Provide the (X, Y) coordinate of the cell's center where the given text is located.  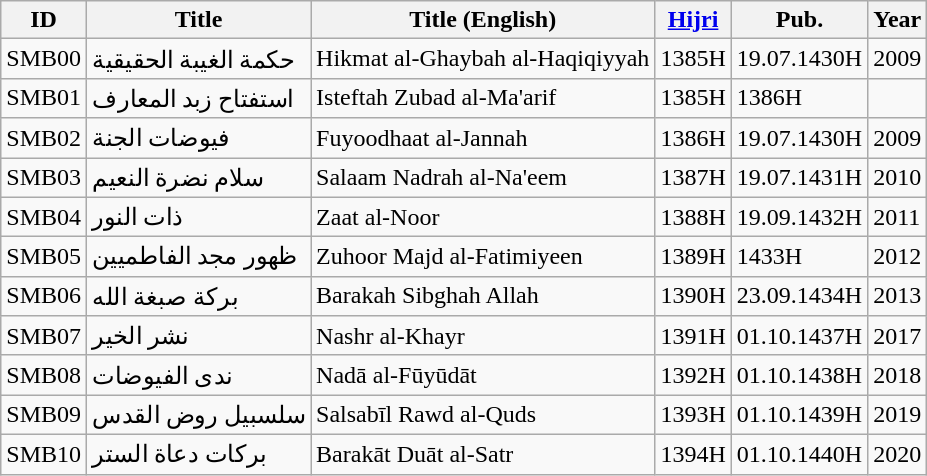
SMB07 (44, 336)
Nashr al-Khayr (483, 336)
01.10.1437H (799, 336)
SMB01 (44, 98)
SMB08 (44, 375)
Barakah Sibghah Allah (483, 296)
01.10.1440H (799, 454)
حكمة الغيبة الحقيقية (199, 59)
Nadā al-Fūyūdāt (483, 375)
سلام نضرة النعيم (199, 178)
01.10.1439H (799, 415)
Title (199, 20)
ندى الفيوضات (199, 375)
Pub. (799, 20)
Salsabīl Rawd al-Quds (483, 415)
SMB02 (44, 138)
1433H (799, 257)
2017 (898, 336)
ذات النور (199, 217)
SMB03 (44, 178)
Hikmat al-Ghaybah al-Haqiqiyyah (483, 59)
SMB10 (44, 454)
2012 (898, 257)
2010 (898, 178)
SMB09 (44, 415)
2019 (898, 415)
1390H (693, 296)
SMB06 (44, 296)
1394H (693, 454)
SMB05 (44, 257)
نشر الخير (199, 336)
2013 (898, 296)
1388H (693, 217)
Zaat al-Noor (483, 217)
2011 (898, 217)
ID (44, 20)
Salaam Nadrah al-Na'eem (483, 178)
1387H (693, 178)
Fuyoodhaat al-Jannah (483, 138)
01.10.1438H (799, 375)
Title (English) (483, 20)
23.09.1434H (799, 296)
Hijri (693, 20)
فيوضات الجنة (199, 138)
بركات دعاة الستر (199, 454)
Isteftah Zubad al-Ma'arif (483, 98)
Zuhoor Majd al-Fatimiyeen (483, 257)
سلسبيل روض القدس (199, 415)
2018 (898, 375)
19.07.1431H (799, 178)
استفتاح زبد المعارف (199, 98)
1392H (693, 375)
1389H (693, 257)
ظهور مجد الفاطميين (199, 257)
19.09.1432H (799, 217)
SMB00 (44, 59)
بركة صبغة الله (199, 296)
SMB04 (44, 217)
1391H (693, 336)
1393H (693, 415)
Year (898, 20)
Barakāt Duāt al-Satr (483, 454)
2020 (898, 454)
